Search for the cell housing the specified text and yield its [x, y] center coordinate. 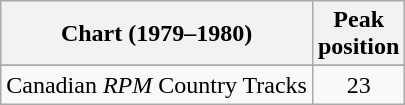
23 [358, 85]
Peakposition [358, 34]
Canadian RPM Country Tracks [157, 85]
Chart (1979–1980) [157, 34]
